Locate the cell with the specified text and output its [X, Y] center coordinate. 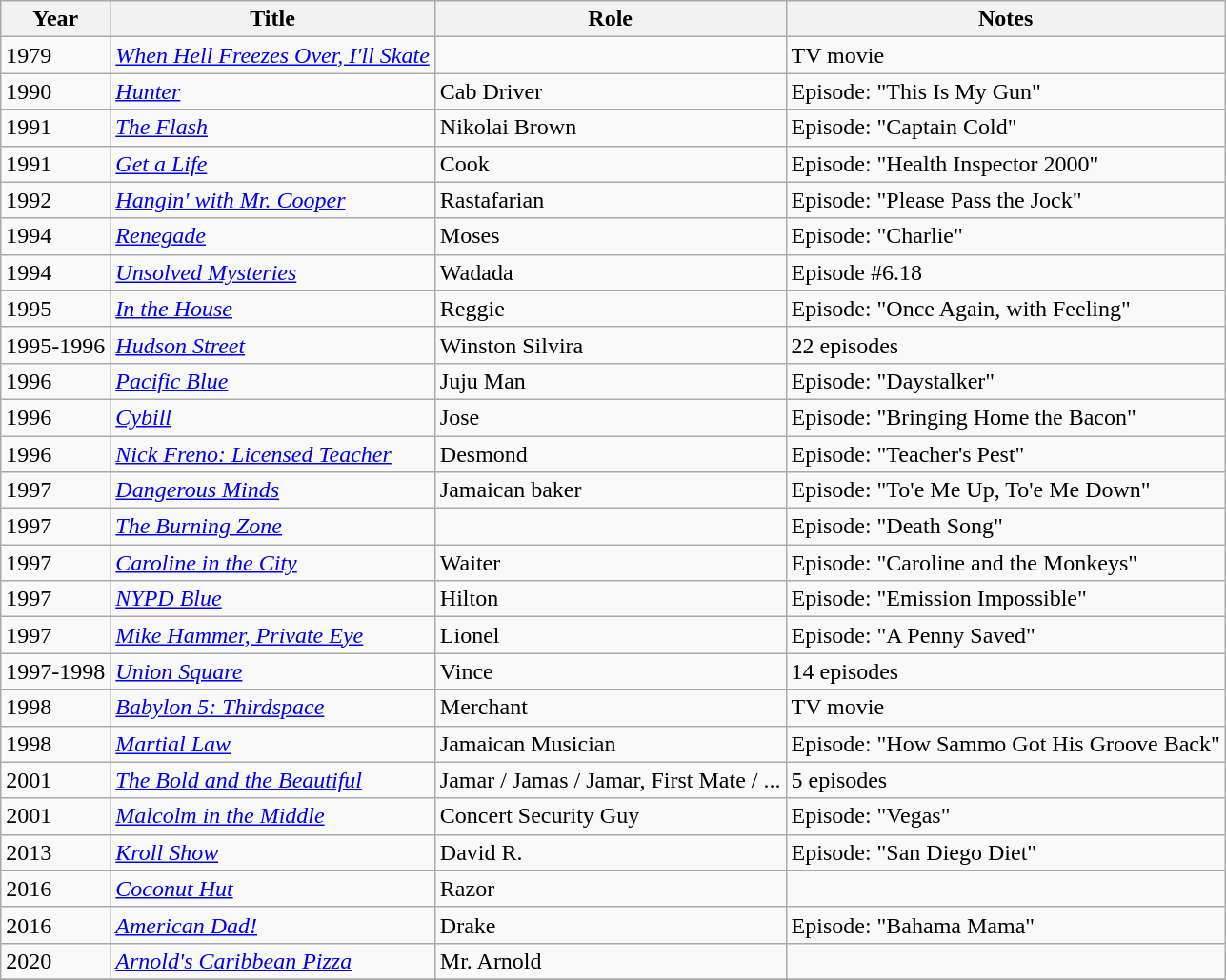
Nikolai Brown [610, 128]
1992 [55, 200]
Juju Man [610, 381]
1990 [55, 91]
Concert Security Guy [610, 816]
Episode: "This Is My Gun" [1006, 91]
Episode: "Bahama Mama" [1006, 925]
Hunter [272, 91]
Hudson Street [272, 345]
Episode: "Please Pass the Jock" [1006, 200]
Jamaican baker [610, 490]
NYPD Blue [272, 599]
Winston Silvira [610, 345]
American Dad! [272, 925]
Episode: "Captain Cold" [1006, 128]
The Flash [272, 128]
Reggie [610, 309]
Cook [610, 164]
Episode: "Charlie" [1006, 236]
Episode: "To'e Me Up, To'e Me Down" [1006, 490]
Coconut Hut [272, 889]
Cybill [272, 417]
Hangin' with Mr. Cooper [272, 200]
Episode: "Once Again, with Feeling" [1006, 309]
David R. [610, 852]
Title [272, 19]
Nick Freno: Licensed Teacher [272, 454]
Babylon 5: Thirdspace [272, 708]
Jamar / Jamas / Jamar, First Mate / ... [610, 780]
Merchant [610, 708]
The Bold and the Beautiful [272, 780]
Role [610, 19]
2013 [55, 852]
Year [55, 19]
Episode: "Death Song" [1006, 527]
Mike Hammer, Private Eye [272, 635]
Episode: "Vegas" [1006, 816]
The Burning Zone [272, 527]
Episode: "Health Inspector 2000" [1006, 164]
1995 [55, 309]
Episode: "Bringing Home the Bacon" [1006, 417]
Episode: "A Penny Saved" [1006, 635]
Wadada [610, 272]
Episode: "San Diego Diet" [1006, 852]
14 episodes [1006, 671]
Malcolm in the Middle [272, 816]
1997-1998 [55, 671]
Kroll Show [272, 852]
Renegade [272, 236]
Jamaican Musician [610, 744]
22 episodes [1006, 345]
Episode #6.18 [1006, 272]
Union Square [272, 671]
Moses [610, 236]
Hilton [610, 599]
Rastafarian [610, 200]
Razor [610, 889]
Jose [610, 417]
Get a Life [272, 164]
Desmond [610, 454]
Mr. Arnold [610, 961]
Arnold's Caribbean Pizza [272, 961]
1979 [55, 55]
Episode: "Teacher's Pest" [1006, 454]
Episode: "How Sammo Got His Groove Back" [1006, 744]
Caroline in the City [272, 563]
Vince [610, 671]
Episode: "Emission Impossible" [1006, 599]
Notes [1006, 19]
Episode: "Caroline and the Monkeys" [1006, 563]
Pacific Blue [272, 381]
Martial Law [272, 744]
When Hell Freezes Over, I'll Skate [272, 55]
2020 [55, 961]
5 episodes [1006, 780]
Drake [610, 925]
In the House [272, 309]
Unsolved Mysteries [272, 272]
1995-1996 [55, 345]
Episode: "Daystalker" [1006, 381]
Cab Driver [610, 91]
Waiter [610, 563]
Lionel [610, 635]
Dangerous Minds [272, 490]
